Detect which cell encompasses the target text, then output its [x, y] center coordinate. 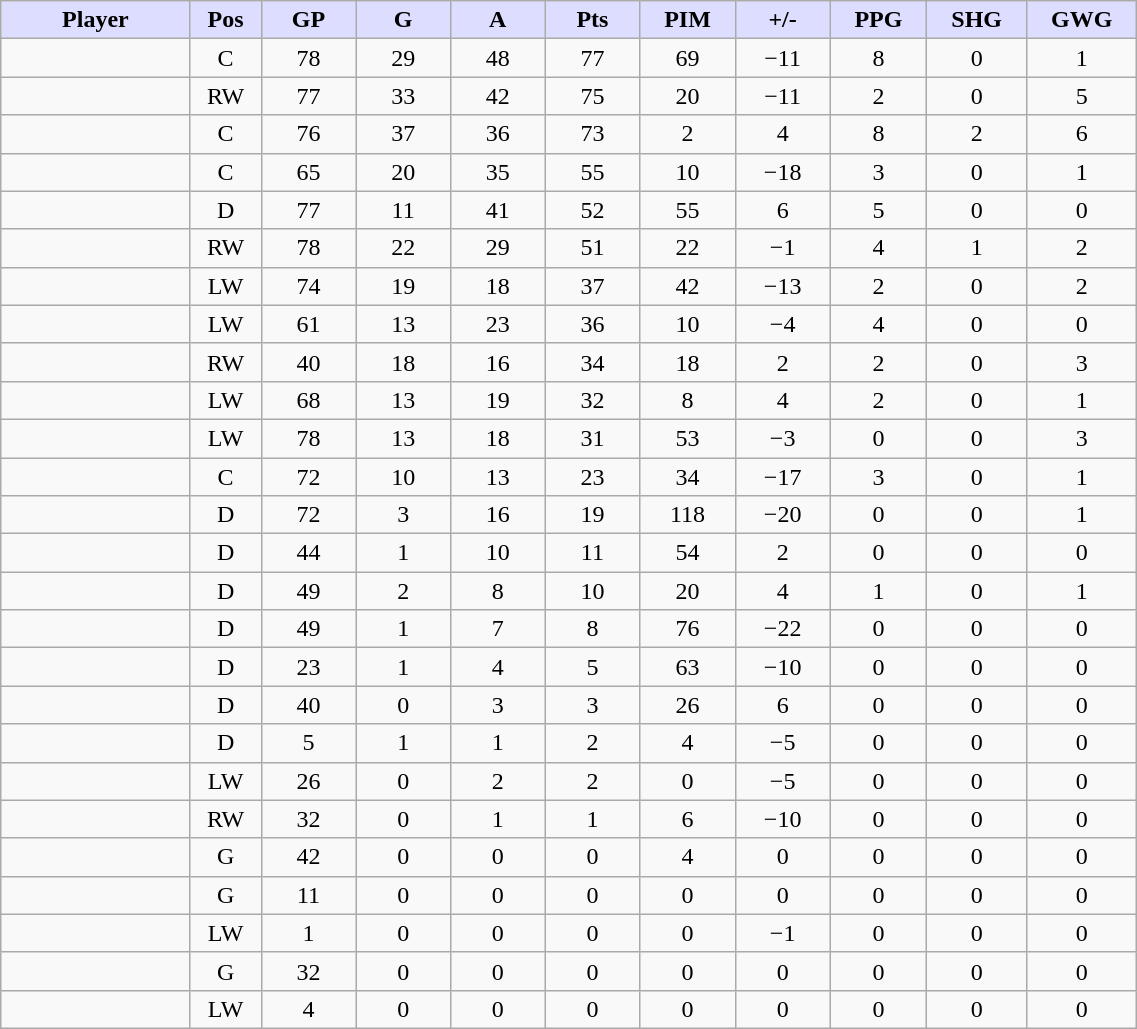
−22 [782, 629]
−17 [782, 477]
65 [308, 172]
48 [498, 58]
GWG [1081, 20]
68 [308, 400]
Pos [226, 20]
41 [498, 210]
52 [592, 210]
−18 [782, 172]
69 [688, 58]
44 [308, 553]
35 [498, 172]
Player [96, 20]
7 [498, 629]
+/- [782, 20]
GP [308, 20]
74 [308, 286]
−13 [782, 286]
−20 [782, 515]
−4 [782, 324]
A [498, 20]
53 [688, 438]
63 [688, 667]
61 [308, 324]
73 [592, 134]
118 [688, 515]
Pts [592, 20]
75 [592, 96]
31 [592, 438]
33 [404, 96]
PIM [688, 20]
−3 [782, 438]
51 [592, 248]
SHG [977, 20]
PPG [878, 20]
54 [688, 553]
